Return (x, y) of the center of cell containing provided text 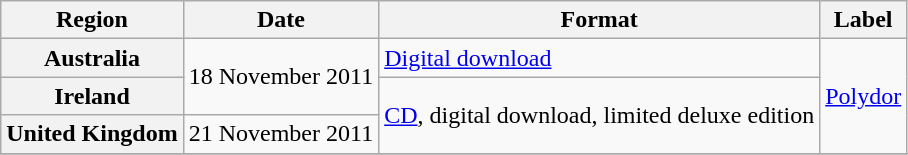
Label (864, 20)
Ireland (92, 96)
United Kingdom (92, 134)
Region (92, 20)
Australia (92, 58)
Polydor (864, 96)
Format (600, 20)
18 November 2011 (280, 77)
Date (280, 20)
21 November 2011 (280, 134)
Digital download (600, 58)
CD, digital download, limited deluxe edition (600, 115)
